Output the [X, Y] coordinate of the center of the cell containing the given text.  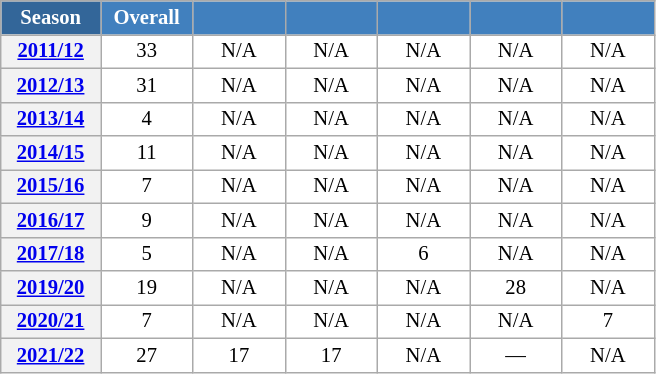
2011/12 [51, 51]
2013/14 [51, 119]
2015/16 [51, 186]
19 [146, 287]
Season [51, 17]
9 [146, 220]
27 [146, 355]
4 [146, 119]
2012/13 [51, 85]
5 [146, 254]
— [516, 355]
2014/15 [51, 153]
6 [423, 254]
28 [516, 287]
2016/17 [51, 220]
2017/18 [51, 254]
2019/20 [51, 287]
31 [146, 85]
11 [146, 153]
2021/22 [51, 355]
Overall [146, 17]
2020/21 [51, 321]
33 [146, 51]
